Extract the (x, y) coordinate from the center of the cell holding the provided text.  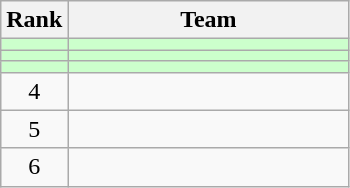
Rank (34, 20)
4 (34, 91)
5 (34, 129)
Team (208, 20)
6 (34, 167)
